From the cell containing the given text, extract its center point as (x, y) coordinate. 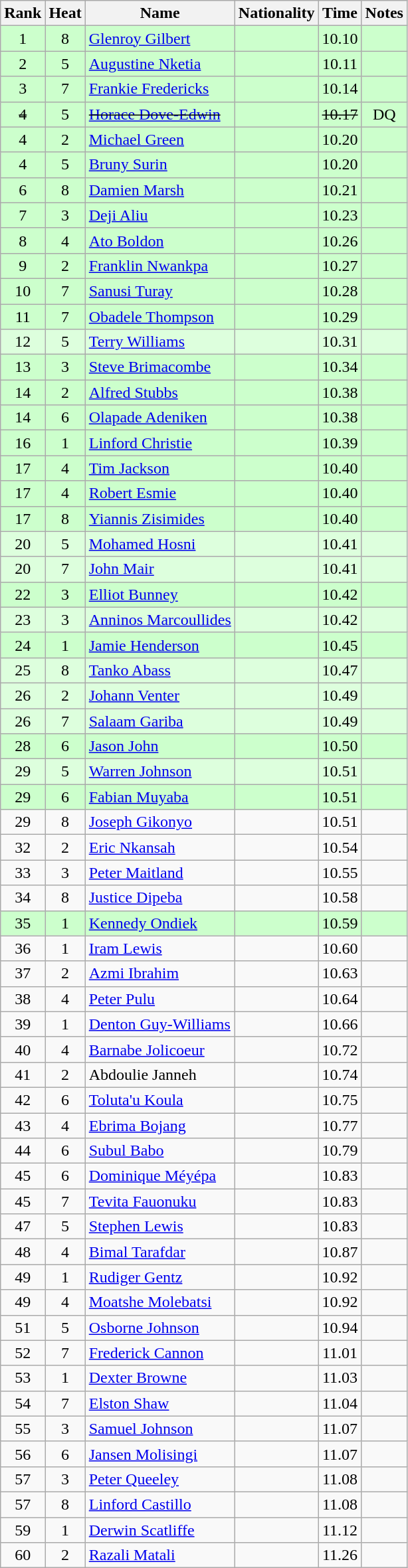
Name (159, 13)
Glenroy Gilbert (159, 39)
Dexter Browne (159, 1378)
Dominique Méyépa (159, 1176)
Olapade Adeniken (159, 418)
Franklin Nwankpa (159, 266)
48 (23, 1252)
35 (23, 923)
10.63 (340, 974)
10.45 (340, 645)
39 (23, 1024)
10.21 (340, 190)
DQ (384, 114)
25 (23, 670)
Bimal Tarafdar (159, 1252)
Mohamed Hosni (159, 544)
Anninos Marcoullides (159, 620)
Justice Dipeba (159, 898)
10.47 (340, 670)
10.58 (340, 898)
24 (23, 645)
10.23 (340, 215)
36 (23, 948)
10.64 (340, 999)
Terry Williams (159, 342)
Barnabe Jolicoeur (159, 1049)
10.55 (340, 873)
Warren Johnson (159, 772)
11.03 (340, 1378)
10.27 (340, 266)
10.79 (340, 1151)
41 (23, 1075)
Notes (384, 13)
43 (23, 1126)
Jamie Henderson (159, 645)
Jansen Molisingi (159, 1454)
10.39 (340, 443)
Rank (23, 13)
10 (23, 291)
56 (23, 1454)
Derwin Scatliffe (159, 1529)
Tanko Abass (159, 670)
47 (23, 1227)
55 (23, 1429)
Elston Shaw (159, 1403)
Johann Venter (159, 695)
16 (23, 443)
10.29 (340, 317)
Azmi Ibrahim (159, 974)
Denton Guy-Williams (159, 1024)
10.59 (340, 923)
Bruny Surin (159, 165)
11.26 (340, 1555)
Obadele Thompson (159, 317)
Peter Pulu (159, 999)
22 (23, 594)
13 (23, 367)
10.87 (340, 1252)
Peter Maitland (159, 873)
10.74 (340, 1075)
Heat (65, 13)
37 (23, 974)
60 (23, 1555)
John Mair (159, 569)
Samuel Johnson (159, 1429)
42 (23, 1100)
Linford Christie (159, 443)
Tim Jackson (159, 468)
40 (23, 1049)
10.34 (340, 367)
Eric Nkansah (159, 847)
23 (23, 620)
51 (23, 1328)
Frankie Fredericks (159, 89)
Augustine Nketia (159, 64)
59 (23, 1529)
28 (23, 746)
Yiannis Zisimides (159, 519)
44 (23, 1151)
Osborne Johnson (159, 1328)
11.12 (340, 1529)
10.66 (340, 1024)
Subul Babo (159, 1151)
10.17 (340, 114)
10.10 (340, 39)
Rudiger Gentz (159, 1277)
Salaam Gariba (159, 721)
10.60 (340, 948)
10.31 (340, 342)
Kennedy Ondiek (159, 923)
10.50 (340, 746)
Deji Aliu (159, 215)
Razali Matali (159, 1555)
38 (23, 999)
10.75 (340, 1100)
9 (23, 266)
33 (23, 873)
Alfred Stubbs (159, 392)
53 (23, 1378)
32 (23, 847)
Frederick Cannon (159, 1353)
Nationality (276, 13)
Tevita Fauonuku (159, 1201)
Michael Green (159, 139)
Jason John (159, 746)
54 (23, 1403)
Elliot Bunney (159, 594)
Joseph Gikonyo (159, 822)
Ebrima Bojang (159, 1126)
Iram Lewis (159, 948)
11.04 (340, 1403)
10.72 (340, 1049)
52 (23, 1353)
Stephen Lewis (159, 1227)
Sanusi Turay (159, 291)
10.11 (340, 64)
Toluta'u Koula (159, 1100)
Robert Esmie (159, 493)
Moatshe Molebatsi (159, 1302)
10.54 (340, 847)
Fabian Muyaba (159, 797)
12 (23, 342)
11 (23, 317)
Damien Marsh (159, 190)
10.26 (340, 240)
34 (23, 898)
Abdoulie Janneh (159, 1075)
Horace Dove-Edwin (159, 114)
11.01 (340, 1353)
10.77 (340, 1126)
Ato Boldon (159, 240)
Peter Queeley (159, 1479)
10.14 (340, 89)
10.94 (340, 1328)
Steve Brimacombe (159, 367)
Time (340, 13)
Linford Castillo (159, 1504)
10.28 (340, 291)
